Identify which cell holds the provided text, then report its (X, Y) central coordinate. 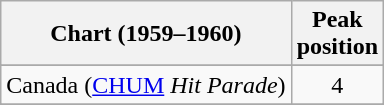
4 (337, 85)
Peak position (337, 34)
Canada (CHUM Hit Parade) (146, 85)
Chart (1959–1960) (146, 34)
